For the text-containing cell, return its midpoint in (x, y) coordinate format. 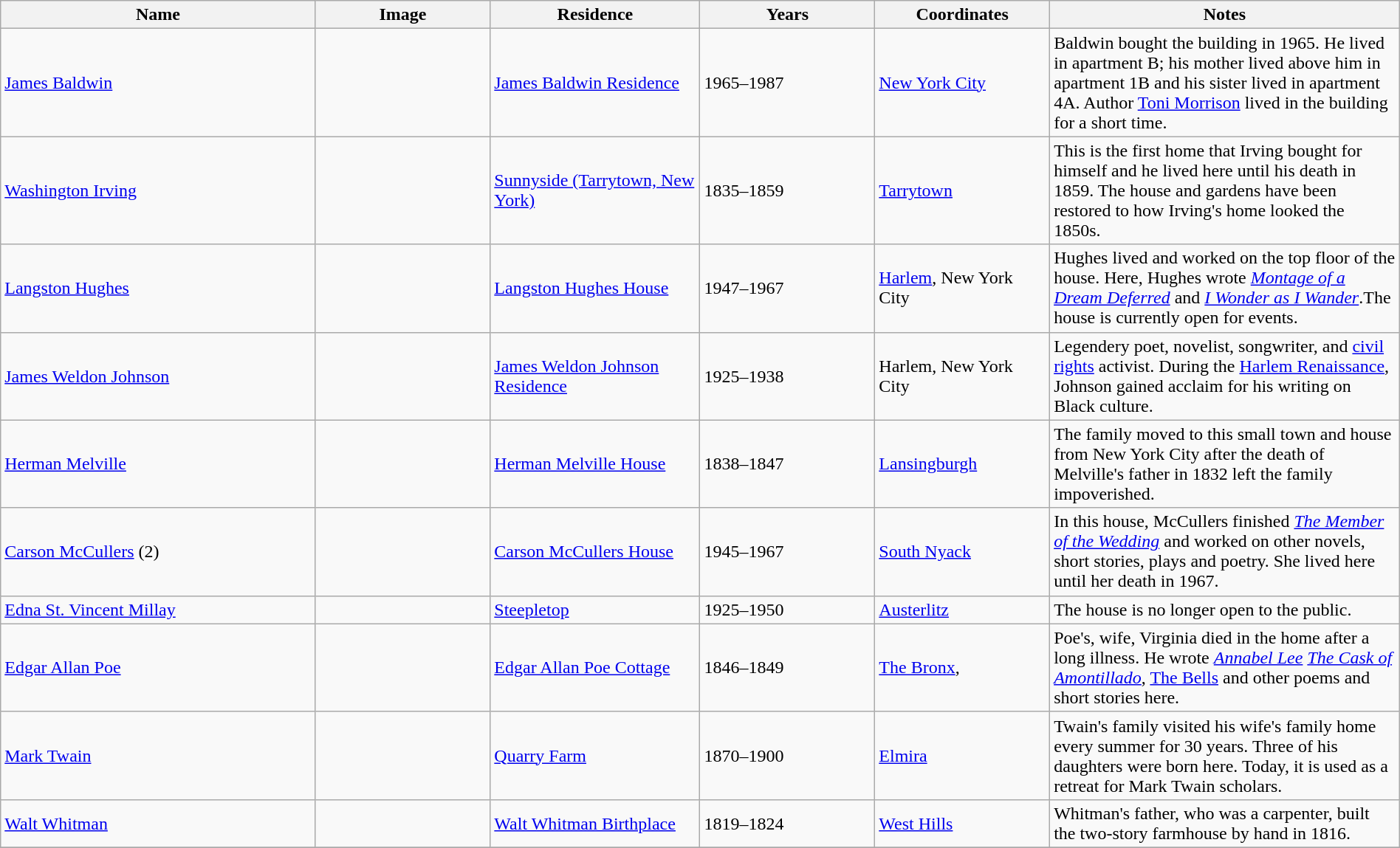
South Nyack (963, 552)
The family moved to this small town and house from New York City after the death of Melville's father in 1832 left the family impoverished. (1225, 463)
James Weldon Johnson (158, 376)
New York City (963, 83)
1925–1938 (787, 376)
The Bronx, (963, 667)
Walt Whitman Birthplace (595, 824)
Lansingburgh (963, 463)
Edgar Allan Poe Cottage (595, 667)
Whitman's father, who was a carpenter, built the two-story farmhouse by hand in 1816. (1225, 824)
Elmira (963, 756)
Edgar Allan Poe (158, 667)
Carson McCullers (2) (158, 552)
1846–1849 (787, 667)
1835–1859 (787, 190)
Quarry Farm (595, 756)
Residence (595, 15)
Langston Hughes (158, 288)
Notes (1225, 15)
James Baldwin Residence (595, 83)
Mark Twain (158, 756)
Langston Hughes House (595, 288)
1945–1967 (787, 552)
Coordinates (963, 15)
Name (158, 15)
Carson McCullers House (595, 552)
1947–1967 (787, 288)
Edna St. Vincent Millay (158, 610)
Years (787, 15)
1870–1900 (787, 756)
Herman Melville House (595, 463)
Austerlitz (963, 610)
James Weldon Johnson Residence (595, 376)
West Hills (963, 824)
Herman Melville (158, 463)
1925–1950 (787, 610)
1819–1824 (787, 824)
The house is no longer open to the public. (1225, 610)
James Baldwin (158, 83)
Walt Whitman (158, 824)
Image (403, 15)
Washington Irving (158, 190)
Tarrytown (963, 190)
1838–1847 (787, 463)
Sunnyside (Tarrytown, New York) (595, 190)
Steepletop (595, 610)
1965–1987 (787, 83)
